Find where the given text appears and provide that cell's center as (X, Y) coordinate. 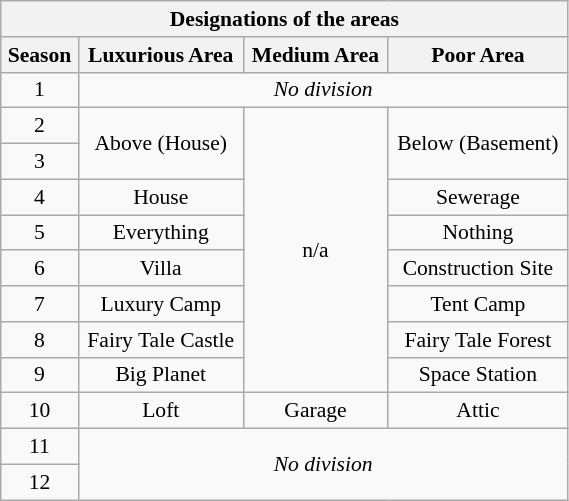
12 (40, 482)
Designations of the areas (284, 19)
Poor Area (478, 55)
Space Station (478, 375)
Nothing (478, 233)
3 (40, 162)
n/a (316, 250)
7 (40, 304)
4 (40, 197)
Everything (160, 233)
Loft (160, 411)
Tent Camp (478, 304)
Sewerage (478, 197)
Fairy Tale Forest (478, 340)
Big Planet (160, 375)
6 (40, 269)
Season (40, 55)
8 (40, 340)
2 (40, 126)
Luxurious Area (160, 55)
Luxury Camp (160, 304)
Above (House) (160, 144)
Below (Basement) (478, 144)
9 (40, 375)
House (160, 197)
Construction Site (478, 269)
Garage (316, 411)
1 (40, 90)
Fairy Tale Castle (160, 340)
Villa (160, 269)
Medium Area (316, 55)
11 (40, 447)
Attic (478, 411)
5 (40, 233)
10 (40, 411)
